Determine the [X, Y] coordinate at the center of the cell enclosing the given text.  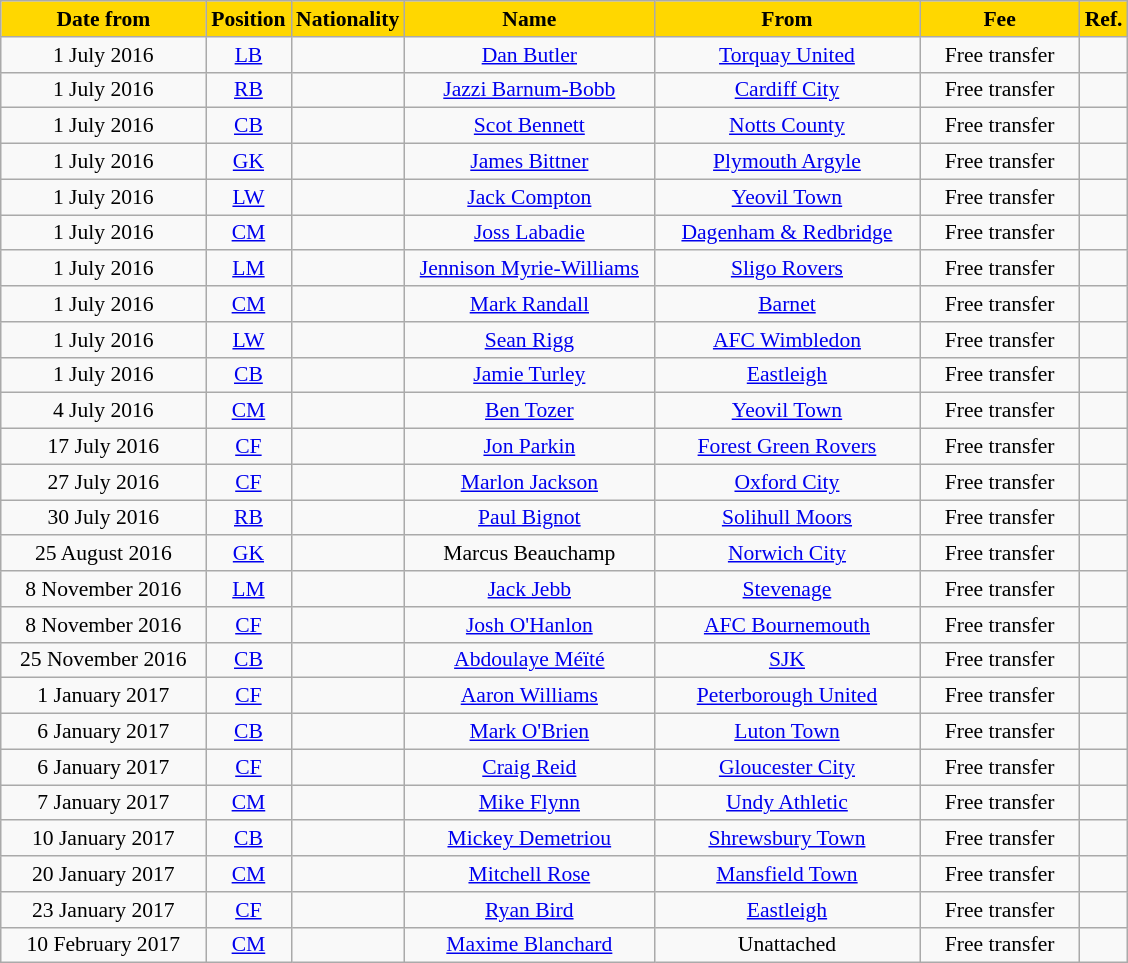
Dagenham & Redbridge [786, 233]
Jack Compton [529, 197]
17 July 2016 [104, 447]
Mickey Demetriou [529, 839]
7 January 2017 [104, 803]
AFC Wimbledon [786, 340]
Sligo Rovers [786, 269]
Mike Flynn [529, 803]
10 January 2017 [104, 839]
Ben Tozer [529, 411]
Ryan Bird [529, 910]
Shrewsbury Town [786, 839]
Luton Town [786, 732]
Mark Randall [529, 304]
Craig Reid [529, 767]
Jon Parkin [529, 447]
Undy Athletic [786, 803]
Notts County [786, 126]
Peterborough United [786, 696]
Jennison Myrie-Williams [529, 269]
Aaron Williams [529, 696]
Date from [104, 19]
27 July 2016 [104, 482]
Barnet [786, 304]
Jack Jebb [529, 589]
Joss Labadie [529, 233]
Mansfield Town [786, 874]
Maxime Blanchard [529, 945]
Stevenage [786, 589]
Nationality [348, 19]
Position [248, 19]
Mitchell Rose [529, 874]
AFC Bournemouth [786, 625]
Forest Green Rovers [786, 447]
Jazzi Barnum-Bobb [529, 90]
Marlon Jackson [529, 482]
Dan Butler [529, 55]
Name [529, 19]
Scot Bennett [529, 126]
Norwich City [786, 554]
Ref. [1104, 19]
SJK [786, 660]
Fee [1000, 19]
Solihull Moors [786, 518]
25 August 2016 [104, 554]
Mark O'Brien [529, 732]
25 November 2016 [104, 660]
Josh O'Hanlon [529, 625]
LB [248, 55]
Unattached [786, 945]
30 July 2016 [104, 518]
23 January 2017 [104, 910]
From [786, 19]
Oxford City [786, 482]
Sean Rigg [529, 340]
Paul Bignot [529, 518]
Marcus Beauchamp [529, 554]
Torquay United [786, 55]
James Bittner [529, 162]
20 January 2017 [104, 874]
Abdoulaye Méïté [529, 660]
Cardiff City [786, 90]
10 February 2017 [104, 945]
1 January 2017 [104, 696]
Plymouth Argyle [786, 162]
4 July 2016 [104, 411]
Gloucester City [786, 767]
Jamie Turley [529, 375]
